Pinpoint the cell where the given text exists, returning its [X, Y] midpoint coordinate. 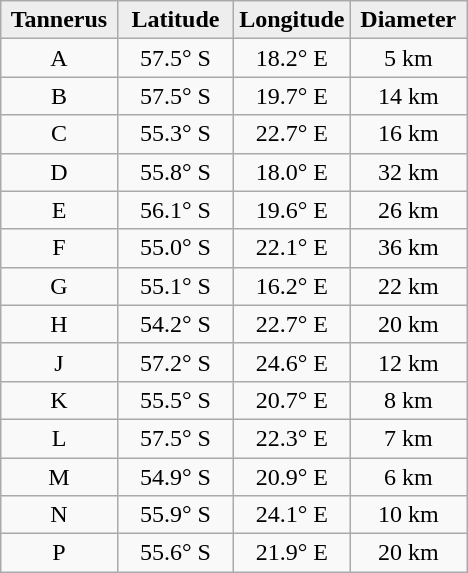
6 km [408, 477]
D [59, 172]
36 km [408, 248]
J [59, 362]
55.9° S [175, 515]
P [59, 553]
M [59, 477]
55.1° S [175, 286]
22.3° E [292, 438]
10 km [408, 515]
N [59, 515]
F [59, 248]
5 km [408, 58]
19.6° E [292, 210]
Diameter [408, 20]
57.2° S [175, 362]
55.0° S [175, 248]
55.6° S [175, 553]
Tannerus [59, 20]
18.0° E [292, 172]
14 km [408, 96]
A [59, 58]
19.7° E [292, 96]
22 km [408, 286]
12 km [408, 362]
24.1° E [292, 515]
G [59, 286]
26 km [408, 210]
21.9° E [292, 553]
24.6° E [292, 362]
B [59, 96]
55.8° S [175, 172]
C [59, 134]
16.2° E [292, 286]
K [59, 400]
20.9° E [292, 477]
Latitude [175, 20]
7 km [408, 438]
54.2° S [175, 324]
54.9° S [175, 477]
56.1° S [175, 210]
E [59, 210]
55.5° S [175, 400]
32 km [408, 172]
L [59, 438]
22.1° E [292, 248]
Longitude [292, 20]
8 km [408, 400]
18.2° E [292, 58]
55.3° S [175, 134]
16 km [408, 134]
H [59, 324]
20.7° E [292, 400]
